Return (x, y) of the center of cell containing provided text 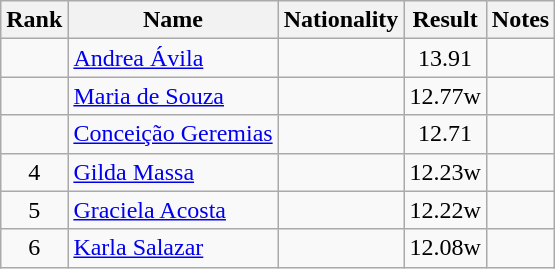
12.71 (445, 134)
12.22w (445, 210)
5 (34, 210)
Result (445, 20)
Maria de Souza (173, 96)
Rank (34, 20)
Notes (520, 20)
12.23w (445, 172)
12.08w (445, 248)
Conceição Geremias (173, 134)
Gilda Massa (173, 172)
Karla Salazar (173, 248)
Graciela Acosta (173, 210)
4 (34, 172)
13.91 (445, 58)
6 (34, 248)
Name (173, 20)
Nationality (341, 20)
Andrea Ávila (173, 58)
12.77w (445, 96)
